Extract the [X, Y] coordinate from the center of the cell holding the provided text.  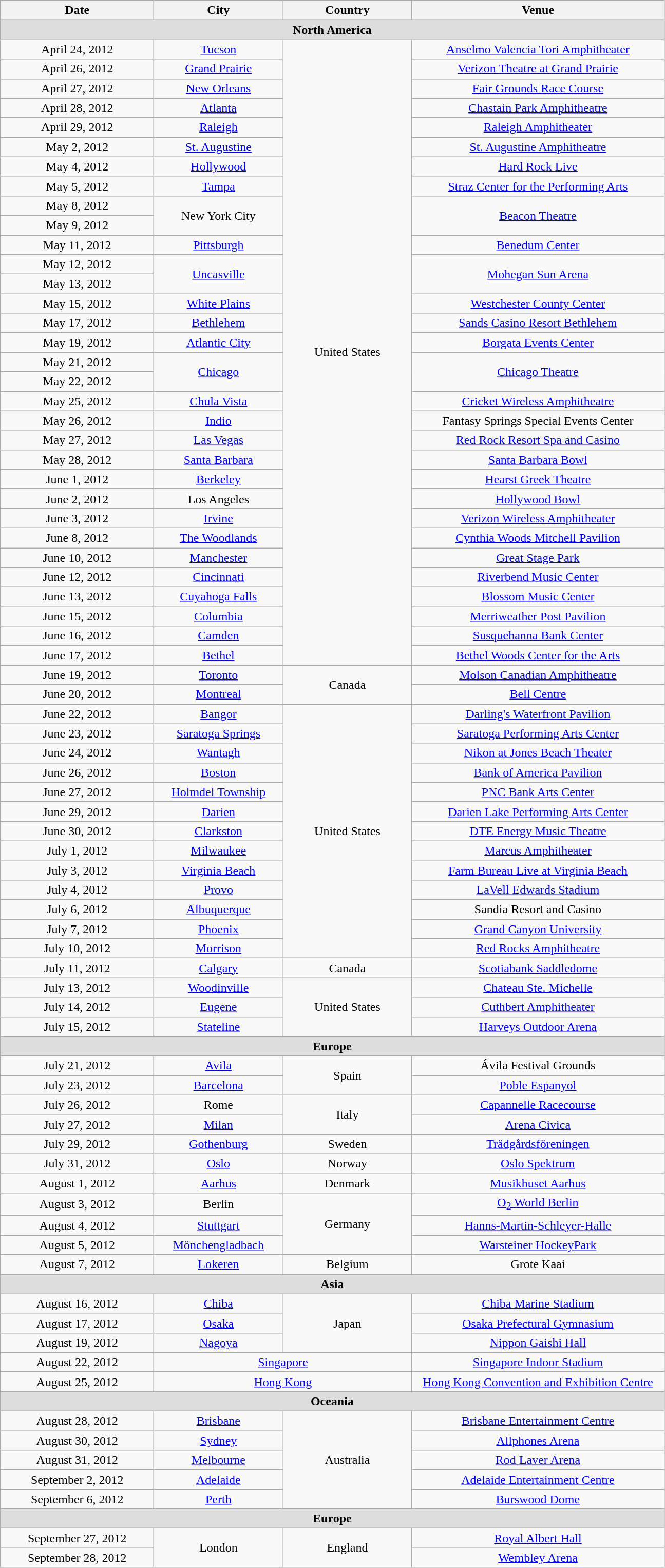
Rod Laver Arena [538, 1460]
June 19, 2012 [77, 675]
Grand Prairie [219, 69]
St. Augustine Amphitheatre [538, 147]
Berlin [219, 1204]
Milan [219, 1124]
Great Stage Park [538, 557]
May 13, 2012 [77, 284]
Oslo [219, 1163]
July 27, 2012 [77, 1124]
July 6, 2012 [77, 910]
Provo [219, 890]
New York City [219, 215]
Cuthbert Amphitheater [538, 1007]
Osaka [219, 1323]
Hearst Greek Theatre [538, 479]
May 15, 2012 [77, 304]
June 10, 2012 [77, 557]
Santa Barbara [219, 460]
June 2, 2012 [77, 499]
August 28, 2012 [77, 1421]
White Plains [219, 304]
Borgata Events Center [538, 343]
May 11, 2012 [77, 245]
July 31, 2012 [77, 1163]
Raleigh Amphitheater [538, 127]
July 29, 2012 [77, 1144]
Cricket Wireless Amphitheatre [538, 401]
Chateau Ste. Michelle [538, 988]
Stuttgart [219, 1225]
Wantagh [219, 753]
Bethel [219, 655]
Aarhus [219, 1183]
Denmark [347, 1183]
Fantasy Springs Special Events Center [538, 421]
May 9, 2012 [77, 225]
Calgary [219, 968]
July 3, 2012 [77, 871]
Verizon Wireless Amphitheater [538, 518]
Cuyahoga Falls [219, 597]
Perth [219, 1499]
August 19, 2012 [77, 1343]
Scotiabank Saddledome [538, 968]
July 26, 2012 [77, 1105]
April 26, 2012 [77, 69]
June 16, 2012 [77, 636]
Darien Lake Performing Arts Center [538, 811]
Red Rock Resort Spa and Casino [538, 440]
Hong Kong [283, 1382]
July 14, 2012 [77, 1007]
Toronto [219, 675]
July 4, 2012 [77, 890]
August 30, 2012 [77, 1441]
Hollywood [219, 166]
June 24, 2012 [77, 753]
May 8, 2012 [77, 205]
Berkeley [219, 479]
July 1, 2012 [77, 851]
Country [347, 10]
LaVell Edwards Stadium [538, 890]
Milwaukee [219, 851]
June 3, 2012 [77, 518]
July 21, 2012 [77, 1066]
Singapore Indoor Stadium [538, 1362]
July 23, 2012 [77, 1085]
Clarkston [219, 831]
Asia [332, 1284]
Royal Albert Hall [538, 1538]
August 16, 2012 [77, 1303]
Beacon Theatre [538, 215]
August 31, 2012 [77, 1460]
Chiba Marine Stadium [538, 1303]
Italy [347, 1114]
Tucson [219, 49]
May 25, 2012 [77, 401]
Cincinnati [219, 577]
Lokeren [219, 1264]
June 27, 2012 [77, 792]
July 7, 2012 [77, 929]
Raleigh [219, 127]
Pittsburgh [219, 245]
Trädgårdsföreningen [538, 1144]
June 8, 2012 [77, 538]
Hong Kong Convention and Exhibition Centre [538, 1382]
Singapore [283, 1362]
Nippon Gaishi Hall [538, 1343]
Spain [347, 1075]
June 12, 2012 [77, 577]
Woodinville [219, 988]
June 30, 2012 [77, 831]
August 25, 2012 [77, 1382]
Brisbane [219, 1421]
Chastain Park Amphitheatre [538, 108]
August 5, 2012 [77, 1245]
Benedum Center [538, 245]
Phoenix [219, 929]
Indio [219, 421]
Morrison [219, 949]
Tampa [219, 186]
Hard Rock Live [538, 166]
Verizon Theatre at Grand Prairie [538, 69]
Sandia Resort and Casino [538, 910]
June 15, 2012 [77, 616]
Stateline [219, 1027]
Australia [347, 1460]
Bangor [219, 714]
Nikon at Jones Beach Theater [538, 753]
April 28, 2012 [77, 108]
Montreal [219, 694]
Blossom Music Center [538, 597]
Bank of America Pavilion [538, 772]
June 1, 2012 [77, 479]
May 4, 2012 [77, 166]
North America [332, 30]
Manchester [219, 557]
O2 World Berlin [538, 1204]
Adelaide [219, 1480]
Avila [219, 1066]
July 10, 2012 [77, 949]
June 13, 2012 [77, 597]
September 28, 2012 [77, 1558]
Mönchengladbach [219, 1245]
Eugene [219, 1007]
Albuquerque [219, 910]
Norway [347, 1163]
Riverbend Music Center [538, 577]
Belgium [347, 1264]
May 17, 2012 [77, 323]
June 17, 2012 [77, 655]
Atlanta [219, 108]
Darien [219, 811]
September 27, 2012 [77, 1538]
DTE Energy Music Theatre [538, 831]
Saratoga Springs [219, 733]
Las Vegas [219, 440]
July 15, 2012 [77, 1027]
Chula Vista [219, 401]
Bethlehem [219, 323]
England [347, 1548]
April 24, 2012 [77, 49]
Atlantic City [219, 343]
Hollywood Bowl [538, 499]
Wembley Arena [538, 1558]
Farm Bureau Live at Virginia Beach [538, 871]
Mohegan Sun Arena [538, 274]
Molson Canadian Amphitheatre [538, 675]
Boston [219, 772]
Westchester County Center [538, 304]
Barcelona [219, 1085]
April 29, 2012 [77, 127]
The Woodlands [219, 538]
July 11, 2012 [77, 968]
Hanns-Martin-Schleyer-Halle [538, 1225]
May 22, 2012 [77, 382]
June 26, 2012 [77, 772]
Oceania [332, 1401]
August 22, 2012 [77, 1362]
Brisbane Entertainment Centre [538, 1421]
May 28, 2012 [77, 460]
Bell Centre [538, 694]
Merriweather Post Pavilion [538, 616]
June 20, 2012 [77, 694]
June 29, 2012 [77, 811]
Gothenburg [219, 1144]
Red Rocks Amphitheatre [538, 949]
Camden [219, 636]
Los Angeles [219, 499]
Columbia [219, 616]
Chiba [219, 1303]
Rome [219, 1105]
Irvine [219, 518]
May 27, 2012 [77, 440]
London [219, 1548]
PNC Bank Arts Center [538, 792]
Cynthia Woods Mitchell Pavilion [538, 538]
September 6, 2012 [77, 1499]
June 23, 2012 [77, 733]
August 7, 2012 [77, 1264]
Chicago [219, 372]
May 21, 2012 [77, 362]
Adelaide Entertainment Centre [538, 1480]
Warsteiner HockeyPark [538, 1245]
Burswood Dome [538, 1499]
Virginia Beach [219, 871]
August 1, 2012 [77, 1183]
Grand Canyon University [538, 929]
Santa Barbara Bowl [538, 460]
Sydney [219, 1441]
Melbourne [219, 1460]
May 2, 2012 [77, 147]
Arena Civica [538, 1124]
Darling's Waterfront Pavilion [538, 714]
St. Augustine [219, 147]
Holmdel Township [219, 792]
Japan [347, 1323]
Marcus Amphitheater [538, 851]
Ávila Festival Grounds [538, 1066]
Nagoya [219, 1343]
Fair Grounds Race Course [538, 88]
New Orleans [219, 88]
May 19, 2012 [77, 343]
Sweden [347, 1144]
Musikhuset Aarhus [538, 1183]
Harveys Outdoor Arena [538, 1027]
Poble Espanyol [538, 1085]
May 12, 2012 [77, 265]
June 22, 2012 [77, 714]
Germany [347, 1224]
Chicago Theatre [538, 372]
Grote Kaai [538, 1264]
Saratoga Performing Arts Center [538, 733]
April 27, 2012 [77, 88]
August 17, 2012 [77, 1323]
Allphones Arena [538, 1441]
May 26, 2012 [77, 421]
August 3, 2012 [77, 1204]
Susquehanna Bank Center [538, 636]
Date [77, 10]
Sands Casino Resort Bethlehem [538, 323]
August 4, 2012 [77, 1225]
Oslo Spektrum [538, 1163]
Anselmo Valencia Tori Amphitheater [538, 49]
Venue [538, 10]
City [219, 10]
Straz Center for the Performing Arts [538, 186]
Uncasville [219, 274]
May 5, 2012 [77, 186]
July 13, 2012 [77, 988]
Bethel Woods Center for the Arts [538, 655]
Osaka Prefectural Gymnasium [538, 1323]
September 2, 2012 [77, 1480]
Capannelle Racecourse [538, 1105]
